Capture the cell that displays the provided text and extract its (x, y) central coordinate. 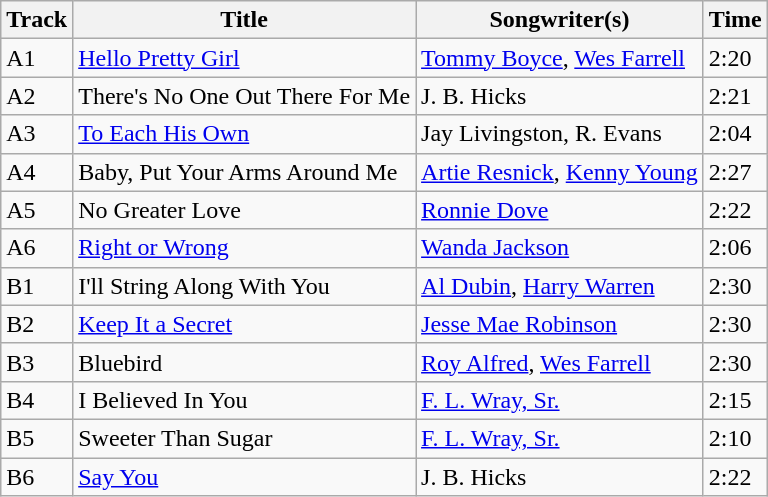
A2 (37, 96)
Keep It a Secret (244, 324)
Track (37, 20)
Songwriter(s) (560, 20)
Title (244, 20)
Time (735, 20)
No Greater Love (244, 210)
B1 (37, 286)
Wanda Jackson (560, 248)
Ronnie Dove (560, 210)
B5 (37, 438)
Baby, Put Your Arms Around Me (244, 172)
A3 (37, 134)
B4 (37, 400)
B6 (37, 477)
There's No One Out There For Me (244, 96)
Bluebird (244, 362)
Artie Resnick, Kenny Young (560, 172)
Say You (244, 477)
A1 (37, 58)
Right or Wrong (244, 248)
B2 (37, 324)
2:04 (735, 134)
Jesse Mae Robinson (560, 324)
2:21 (735, 96)
Sweeter Than Sugar (244, 438)
To Each His Own (244, 134)
Jay Livingston, R. Evans (560, 134)
2:15 (735, 400)
Hello Pretty Girl (244, 58)
A4 (37, 172)
A5 (37, 210)
Roy Alfred, Wes Farrell (560, 362)
2:27 (735, 172)
B3 (37, 362)
2:20 (735, 58)
2:06 (735, 248)
Al Dubin, Harry Warren (560, 286)
2:10 (735, 438)
I'll String Along With You (244, 286)
A6 (37, 248)
Tommy Boyce, Wes Farrell (560, 58)
I Believed In You (244, 400)
